Provide the [x, y] coordinate of the cell's center where the given text is located.  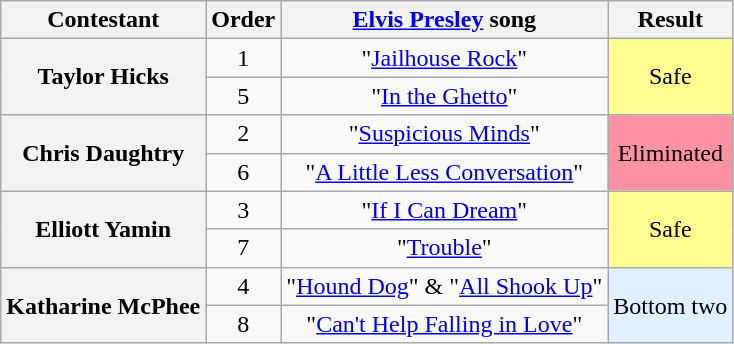
"In the Ghetto" [444, 96]
3 [244, 210]
"Jailhouse Rock" [444, 58]
Contestant [104, 20]
Order [244, 20]
1 [244, 58]
Eliminated [670, 153]
Chris Daughtry [104, 153]
"Suspicious Minds" [444, 134]
Taylor Hicks [104, 77]
Result [670, 20]
5 [244, 96]
8 [244, 324]
Elliott Yamin [104, 229]
Katharine McPhee [104, 305]
2 [244, 134]
"Hound Dog" & "All Shook Up" [444, 286]
"A Little Less Conversation" [444, 172]
Bottom two [670, 305]
6 [244, 172]
Elvis Presley song [444, 20]
4 [244, 286]
7 [244, 248]
"Can't Help Falling in Love" [444, 324]
"Trouble" [444, 248]
"If I Can Dream" [444, 210]
